Provide the [X, Y] coordinate of the cell's center where the given text is located.  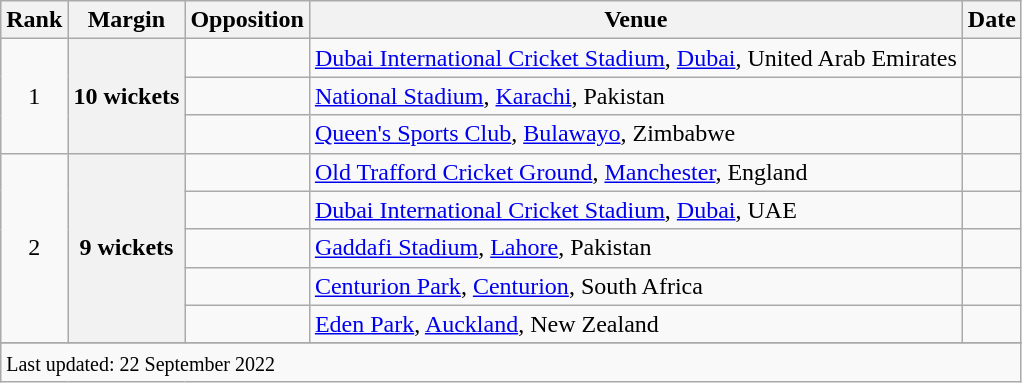
Queen's Sports Club, Bulawayo, Zimbabwe [636, 134]
Old Trafford Cricket Ground, Manchester, England [636, 172]
Dubai International Cricket Stadium, Dubai, United Arab Emirates [636, 58]
Centurion Park, Centurion, South Africa [636, 286]
10 wickets [126, 96]
National Stadium, Karachi, Pakistan [636, 96]
Last updated: 22 September 2022 [512, 362]
2 [34, 248]
Gaddafi Stadium, Lahore, Pakistan [636, 248]
Opposition [247, 20]
Dubai International Cricket Stadium, Dubai, UAE [636, 210]
Date [992, 20]
1 [34, 96]
9 wickets [126, 248]
Venue [636, 20]
Rank [34, 20]
Eden Park, Auckland, New Zealand [636, 324]
Margin [126, 20]
